Return the [x, y] coordinate for the center point of the cell that contains the specified text.  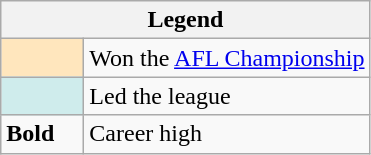
Won the AFL Championship [227, 58]
Led the league [227, 96]
Bold [42, 134]
Legend [186, 20]
Career high [227, 134]
